Extract the (X, Y) coordinate from the center of the cell holding the provided text.  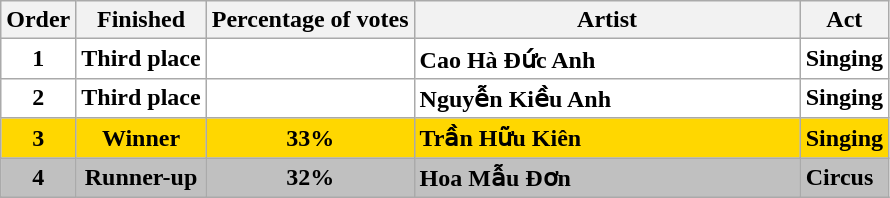
Hoa Mẫu Đơn (607, 178)
Circus (844, 178)
3 (38, 138)
Order (38, 20)
Percentage of votes (310, 20)
Artist (607, 20)
4 (38, 178)
33% (310, 138)
1 (38, 59)
Finished (141, 20)
Cao Hà Đức Anh (607, 59)
32% (310, 178)
Nguyễn Kiều Anh (607, 98)
Winner (141, 138)
Trần Hữu Kiên (607, 138)
Act (844, 20)
Runner-up (141, 178)
2 (38, 98)
